Search for the cell housing the specified text and yield its (x, y) center coordinate. 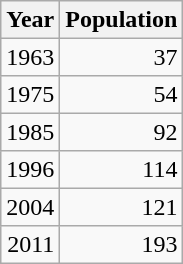
1975 (30, 94)
114 (122, 170)
37 (122, 56)
Population (122, 20)
1963 (30, 56)
92 (122, 132)
54 (122, 94)
2011 (30, 244)
121 (122, 206)
2004 (30, 206)
Year (30, 20)
1985 (30, 132)
1996 (30, 170)
193 (122, 244)
